Locate the cell with the specified text and output its [X, Y] center coordinate. 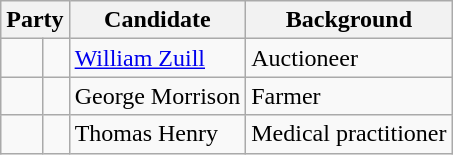
Background [349, 20]
William Zuill [158, 58]
Farmer [349, 96]
Thomas Henry [158, 134]
Auctioneer [349, 58]
Medical practitioner [349, 134]
Party [35, 20]
George Morrison [158, 96]
Candidate [158, 20]
